Find where the given text appears and provide that cell's center as (x, y) coordinate. 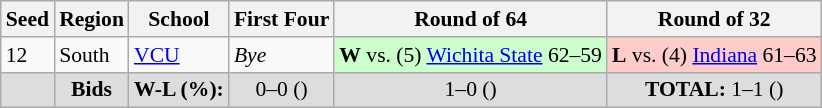
First Four (282, 19)
L vs. (4) Indiana 61–63 (714, 55)
Round of 32 (714, 19)
School (179, 19)
South (92, 55)
W-L (%): (179, 90)
VCU (179, 55)
1–0 () (470, 90)
TOTAL: 1–1 () (714, 90)
W vs. (5) Wichita State 62–59 (470, 55)
0–0 () (282, 90)
Bids (92, 90)
Bye (282, 55)
Round of 64 (470, 19)
Seed (28, 19)
Region (92, 19)
12 (28, 55)
